Locate the cell with the specified text and output its (X, Y) center coordinate. 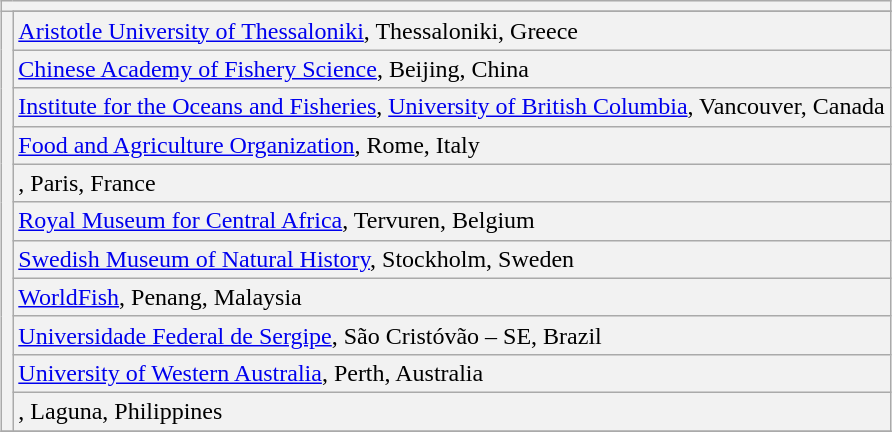
Universidade Federal de Sergipe, São Cristóvão – SE, Brazil (452, 335)
Institute for the Oceans and Fisheries, University of British Columbia, Vancouver, Canada (452, 107)
, Laguna, Philippines (452, 411)
Swedish Museum of Natural History, Stockholm, Sweden (452, 259)
, Paris, France (452, 183)
Royal Museum for Central Africa, Tervuren, Belgium (452, 221)
University of Western Australia, Perth, Australia (452, 373)
Food and Agriculture Organization, Rome, Italy (452, 145)
WorldFish, Penang, Malaysia (452, 297)
Aristotle University of Thessaloniki, Thessaloniki, Greece (452, 31)
Chinese Academy of Fishery Science, Beijing, China (452, 69)
